Find where the given text appears and provide that cell's center as [X, Y] coordinate. 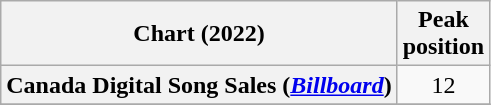
Chart (2022) [199, 34]
Canada Digital Song Sales (Billboard) [199, 85]
12 [443, 85]
Peakposition [443, 34]
